Find where the given text appears and provide that cell's center as [x, y] coordinate. 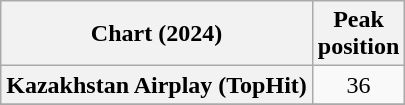
Kazakhstan Airplay (TopHit) [157, 85]
Peakposition [358, 34]
Chart (2024) [157, 34]
36 [358, 85]
